For the text-containing cell, return its midpoint in [X, Y] coordinate format. 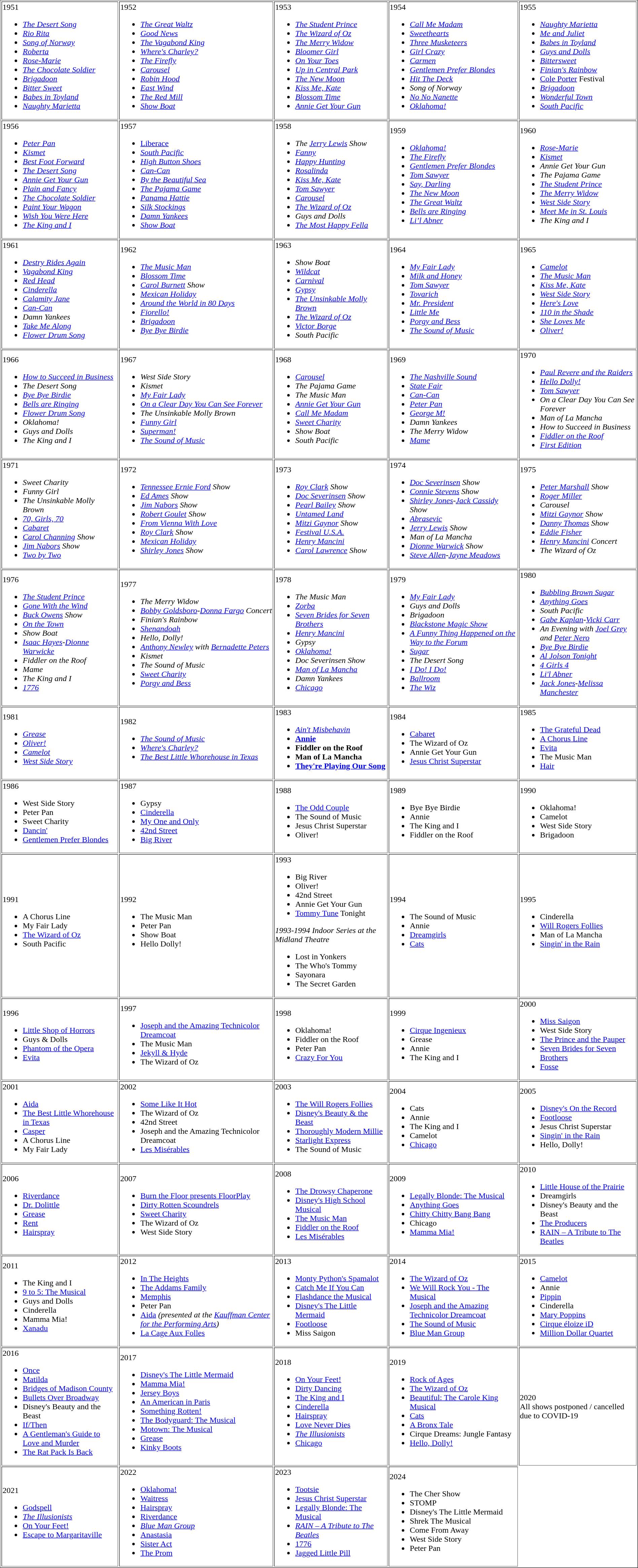
1995CinderellaWill Rogers FolliesMan of La ManchaSingin' in the Rain [578, 926]
1985The Grateful DeadA Chorus LineEvitaThe Music ManHair [578, 743]
2023TootsieJesus Christ SuperstarLegally Blonde: The MusicalRAIN – A Tribute to The Beatles1776Jagged Little Pill [330, 1516]
2004CatsAnnieThe King and ICamelotChicago [453, 1122]
1966How to Succeed in BusinessThe Desert SongBye Bye BirdieBells are RingingFlower Drum SongOklahoma!Guys and DollsThe King and I [60, 404]
1998Oklahoma!Fiddler on the RoofPeter PanCrazy For You [330, 1039]
2015CamelotAnniePippinCinderellaMary PoppinsCirque éloize iDMillion Dollar Quartet [578, 1301]
2010Little House of the PrairieDreamgirlsDisney's Beauty and the BeastThe ProducersRAIN – A Tribute to The Beatles [578, 1209]
1952The Great WaltzGood NewsThe Vagabond KingWhere's Charley?The FireflyCarouselRobin HoodEast WindThe Red MillShow Boat [196, 61]
2019Rock of AgesThe Wizard of OzBeautiful: The Carole King MusicalCatsA Bronx TaleCirque Dreams: Jungle FantasyHello, Dolly! [453, 1407]
2003The Will Rogers FolliesDisney's Beauty & the BeastThoroughly Modern MillieStarlight ExpressThe Sound of Music [330, 1122]
1984CabaretThe Wizard of OzAnnie Get Your GunJesus Christ Superstar [453, 743]
1981GreaseOliver!CamelotWest Side Story [60, 743]
2001AidaThe Best Little Whorehouse in TexasCasperA Chorus LineMy Fair Lady [60, 1122]
1996Little Shop of HorrorsGuys & DollsPhantom of the OperaEvita [60, 1039]
1967West Side StoryKismetMy Fair LadyOn a Clear Day You Can See ForeverThe Unsinkable Molly BrownFunny GirlSuperman!The Sound of Music [196, 404]
1982The Sound of MusicWhere's Charley?The Best Little Whorehouse in Texas [196, 743]
1994The Sound of MusicAnnieDreamgirlsCats [453, 926]
2008The Drowsy ChaperoneDisney's High School MusicalThe Music ManFiddler on the RoofLes Misérables [330, 1209]
1964My Fair LadyMilk and HoneyTom SawyerTovarichMr. PresidentLittle MePorgy and BessThe Sound of Music [453, 294]
1990Oklahoma!CamelotWest Side StoryBrigadoon [578, 817]
1951The Desert SongRio RitaSong of NorwayRobertaRose-MarieThe Chocolate SoldierBrigadoonBitter SweetBabes in ToylandNaughty Marietta [60, 61]
1962The Music ManBlossom TimeCarol Burnett ShowMexican HolidayAround the World in 80 DaysFiorello!BrigadoonBye Bye Birdie [196, 294]
2022Oklahoma!WaitressHairsprayRiverdanceBlue Man GroupAnastasiaSister ActThe Prom [196, 1516]
1960Rose-MarieKismetAnnie Get Your GunThe Pajama GameThe Student PrinceThe Merry WidowWest Side StoryMeet Me in St. LouisThe King and I [578, 180]
1999Cirque IngenieuxGreaseAnnieThe King and I [453, 1039]
1975Peter Marshall ShowRoger MillerCarouselMitzi Gaynor ShowDanny Thomas ShowEddie FisherHenry Mancini ConcertThe Wizard of Oz [578, 514]
1997Joseph and the Amazing Technicolor DreamcoatThe Music ManJekyll & HydeThe Wizard of Oz [196, 1039]
1957LiberaceSouth PacificHigh Button ShoesCan-CanBy the Beautiful SeaThe Pajama GamePanama HattieSilk StockingsDamn YankeesShow Boat [196, 180]
1972Tennessee Ernie Ford ShowEd Ames ShowJim Nabors ShowRobert Goulet ShowFrom Vienna With LoveRoy Clark ShowMexican HolidayShirley Jones Show [196, 514]
1992The Music ManPeter PanShow BoatHello Dolly! [196, 926]
2006RiverdanceDr. DolittleGreaseRentHairspray [60, 1209]
1965CamelotThe Music ManKiss Me, KateWest Side StoryHere's Love110 in the ShadeShe Loves MeOliver! [578, 294]
2014The Wizard of OzWe Will Rock You - The MusicalJoseph and the Amazing Technicolor DreamcoatThe Sound of MusicBlue Man Group [453, 1301]
2024The Cher ShowSTOMPDisney's The Little MermaidShrek The MusicalCome From AwayWest Side StoryPeter Pan [453, 1516]
1954Call Me MadamSweetheartsThree MusketeersGirl CrazyCarmenGentlemen Prefer BlondesHit The DeckSong of NorwayNo No NanetteOklahoma! [453, 61]
2009Legally Blonde: The MusicalAnything GoesChitty Chitty Bang BangChicagoMamma Mia! [453, 1209]
2005Disney's On the RecordFootlooseJesus Christ SuperstarSingin' in the RainHello, Dolly! [578, 1122]
1988The Odd CoupleThe Sound of MusicJesus Christ SuperstarOliver! [330, 817]
2000Miss SaigonWest Side StoryThe Prince and the PauperSeven Brides for Seven BrothersFosse [578, 1039]
1971Sweet CharityFunny GirlThe Unsinkable Molly Brown70, Girls, 70CabaretCarol Channing ShowJim Nabors ShowTwo by Two [60, 514]
1963Show BoatWildcatCarnivalGypsyThe Unsinkable Molly BrownThe Wizard of OzVictor BorgeSouth Pacific [330, 294]
1989Bye Bye BirdieAnnieThe King and IFiddler on the Roof [453, 817]
1987GypsyCinderellaMy One and Only42nd StreetBig River [196, 817]
1961Destry Rides AgainVagabond KingRed HeadCinderellaCalamity JaneCan-CanDamn YankeesTake Me AlongFlower Drum Song [60, 294]
1978The Music ManZorbaSeven Brides for Seven BrothersHenry ManciniGypsyOklahoma!Doc Severinsen ShowMan of La ManchaDamn YankeesChicago [330, 638]
2021GodspellThe IllusionistsOn Your Feet!Escape to Margaritaville [60, 1516]
1991A Chorus LineMy Fair LadyThe Wizard of OzSouth Pacific [60, 926]
2011The King and I9 to 5: The MusicalGuys and DollsCinderellaMamma Mia!Xanadu [60, 1301]
2018On Your Feet!Dirty DancingThe King and ICinderellaHairsprayLove Never DiesThe IllusionistsChicago [330, 1407]
2020All shows postponed / cancelled due to COVID-19 [578, 1407]
2007Burn the Floor presents FloorPlayDirty Rotten ScoundrelsSweet CharityThe Wizard of OzWest Side Story [196, 1209]
1958The Jerry Lewis ShowFannyHappy HuntingRosalindaKiss Me, KateTom SawyerCarouselThe Wizard of OzGuys and DollsThe Most Happy Fella [330, 180]
2002Some Like It HotThe Wizard of Oz42nd StreetJoseph and the Amazing Technicolor DreamcoatLes Misérables [196, 1122]
1969The Nashville SoundState FairCan-CanPeter PanGeorge M!Damn YankeesThe Merry WidowMame [453, 404]
1955Naughty MariettaMe and JulietBabes in ToylandGuys and DollsBittersweetFinian's RainbowCole Porter FestivalBrigadoonWonderful TownSouth Pacific [578, 61]
1973Roy Clark ShowDoc Severinsen ShowPearl Bailey ShowUntamed LandMitzi Gaynor ShowFestival U.S.A.Henry ManciniCarol Lawrence Show [330, 514]
2012In The HeightsThe Addams FamilyMemphisPeter PanAida (presented at the Kauffman Center for the Performing Arts)La Cage Aux Folles [196, 1301]
1959Oklahoma!The FireflyGentlemen Prefer BlondesTom SawyerSay, DarlingThe New MoonThe Great WaltzBells are RingingLi’l Abner [453, 180]
2013Monty Python's SpamalotCatch Me If You CanFlashdance the MusicalDisney's The Little MermaidFootlooseMiss Saigon [330, 1301]
1968CarouselThe Pajama GameThe Music ManAnnie Get Your GunCall Me MadamSweet CharityShow BoatSouth Pacific [330, 404]
1983Ain't MisbehavinAnnieFiddler on the RoofMan of La ManchaThey're Playing Our Song [330, 743]
1976The Student PrinceGone With the WindBuck Owens ShowOn the TownShow BoatIsaac Hayes-Dionne WarwickeFiddler on the RoofMameThe King and I1776 [60, 638]
1986West Side StoryPeter PanSweet CharityDancin'Gentlemen Prefer Blondes [60, 817]
